Determine the [x, y] coordinate at the center of the cell enclosing the given text.  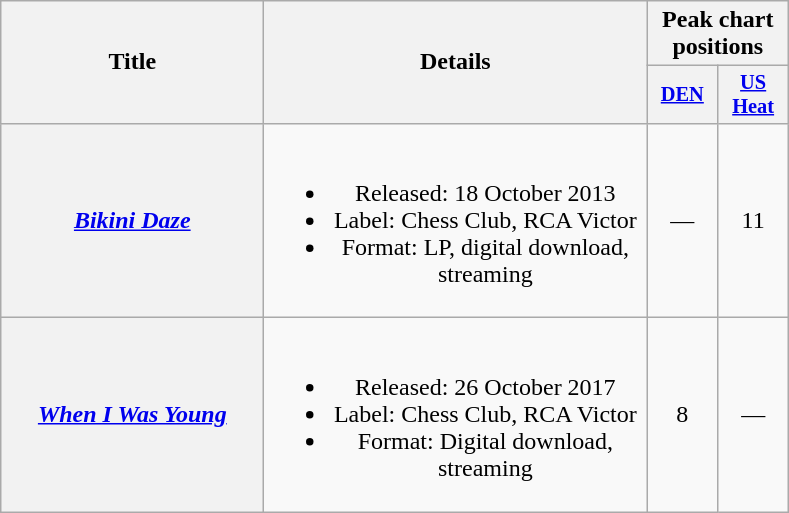
Released: 18 October 2013Label: Chess Club, RCA VictorFormat: LP, digital download, streaming [456, 220]
8 [682, 415]
Released: 26 October 2017Label: Chess Club, RCA VictorFormat: Digital download, streaming [456, 415]
When I Was Young [132, 415]
DEN [682, 95]
11 [754, 220]
Details [456, 62]
Title [132, 62]
Bikini Daze [132, 220]
USHeat [754, 95]
Peak chart positions [718, 34]
